Determine the (x, y) coordinate at the center of the cell enclosing the given text.  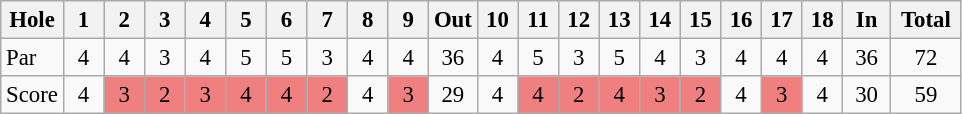
9 (408, 20)
17 (782, 20)
16 (742, 20)
30 (867, 95)
Hole (32, 20)
12 (578, 20)
6 (286, 20)
7 (328, 20)
Total (926, 20)
13 (620, 20)
11 (538, 20)
18 (822, 20)
14 (660, 20)
Out (454, 20)
8 (368, 20)
59 (926, 95)
15 (700, 20)
10 (498, 20)
29 (454, 95)
Score (32, 95)
Par (32, 58)
In (867, 20)
1 (84, 20)
72 (926, 58)
